Return the (x, y) coordinate for the center point of the cell that contains the specified text.  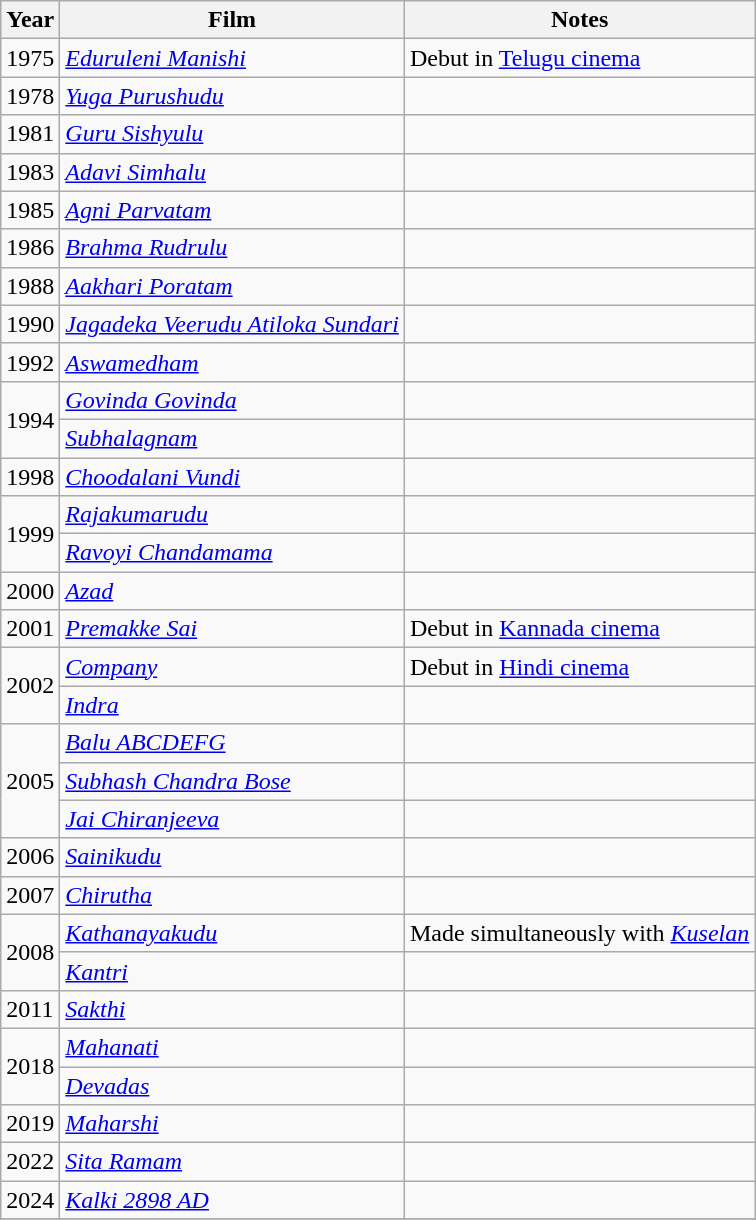
Made simultaneously with Kuselan (579, 933)
Kantri (232, 971)
Guru Sishyulu (232, 134)
1985 (30, 210)
Kathanayakudu (232, 933)
2007 (30, 895)
2006 (30, 857)
Ravoyi Chandamama (232, 553)
2002 (30, 686)
Year (30, 20)
Rajakumarudu (232, 515)
2005 (30, 781)
1990 (30, 324)
1983 (30, 172)
2024 (30, 1200)
Chirutha (232, 895)
2008 (30, 952)
Subhash Chandra Bose (232, 781)
Sita Ramam (232, 1162)
Debut in Kannada cinema (579, 629)
1998 (30, 477)
2000 (30, 591)
Aakhari Poratam (232, 286)
Aswamedham (232, 362)
Yuga Purushudu (232, 96)
Company (232, 667)
Kalki 2898 AD (232, 1200)
1978 (30, 96)
Azad (232, 591)
Premakke Sai (232, 629)
Devadas (232, 1085)
Sainikudu (232, 857)
1999 (30, 534)
Indra (232, 705)
Balu ABCDEFG (232, 743)
1981 (30, 134)
1986 (30, 248)
Debut in Telugu cinema (579, 58)
Sakthi (232, 1009)
2011 (30, 1009)
Agni Parvatam (232, 210)
Notes (579, 20)
Govinda Govinda (232, 400)
2001 (30, 629)
1988 (30, 286)
Choodalani Vundi (232, 477)
2018 (30, 1066)
Film (232, 20)
Eduruleni Manishi (232, 58)
2022 (30, 1162)
1975 (30, 58)
Brahma Rudrulu (232, 248)
Jagadeka Veerudu Atiloka Sundari (232, 324)
Debut in Hindi cinema (579, 667)
Subhalagnam (232, 438)
Mahanati (232, 1047)
2019 (30, 1124)
1994 (30, 419)
Jai Chiranjeeva (232, 819)
1992 (30, 362)
Maharshi (232, 1124)
Adavi Simhalu (232, 172)
